Pinpoint the cell where the given text exists, returning its [x, y] midpoint coordinate. 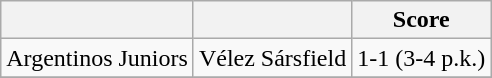
Argentinos Juniors [98, 58]
1-1 (3-4 p.k.) [422, 58]
Vélez Sársfield [272, 58]
Score [422, 20]
